Scan for the cell matching the given text and deliver its [X, Y] coordinate at center. 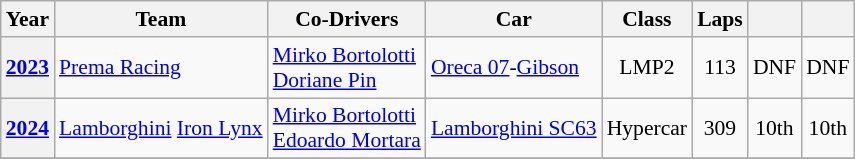
113 [720, 68]
LMP2 [647, 68]
Mirko Bortolotti Edoardo Mortara [347, 128]
Mirko Bortolotti Doriane Pin [347, 68]
309 [720, 128]
Prema Racing [161, 68]
Team [161, 19]
Co-Drivers [347, 19]
Oreca 07-Gibson [514, 68]
Year [28, 19]
Lamborghini Iron Lynx [161, 128]
Hypercar [647, 128]
2023 [28, 68]
Laps [720, 19]
Car [514, 19]
Lamborghini SC63 [514, 128]
Class [647, 19]
2024 [28, 128]
